Scan for the cell matching the given text and deliver its (X, Y) coordinate at center. 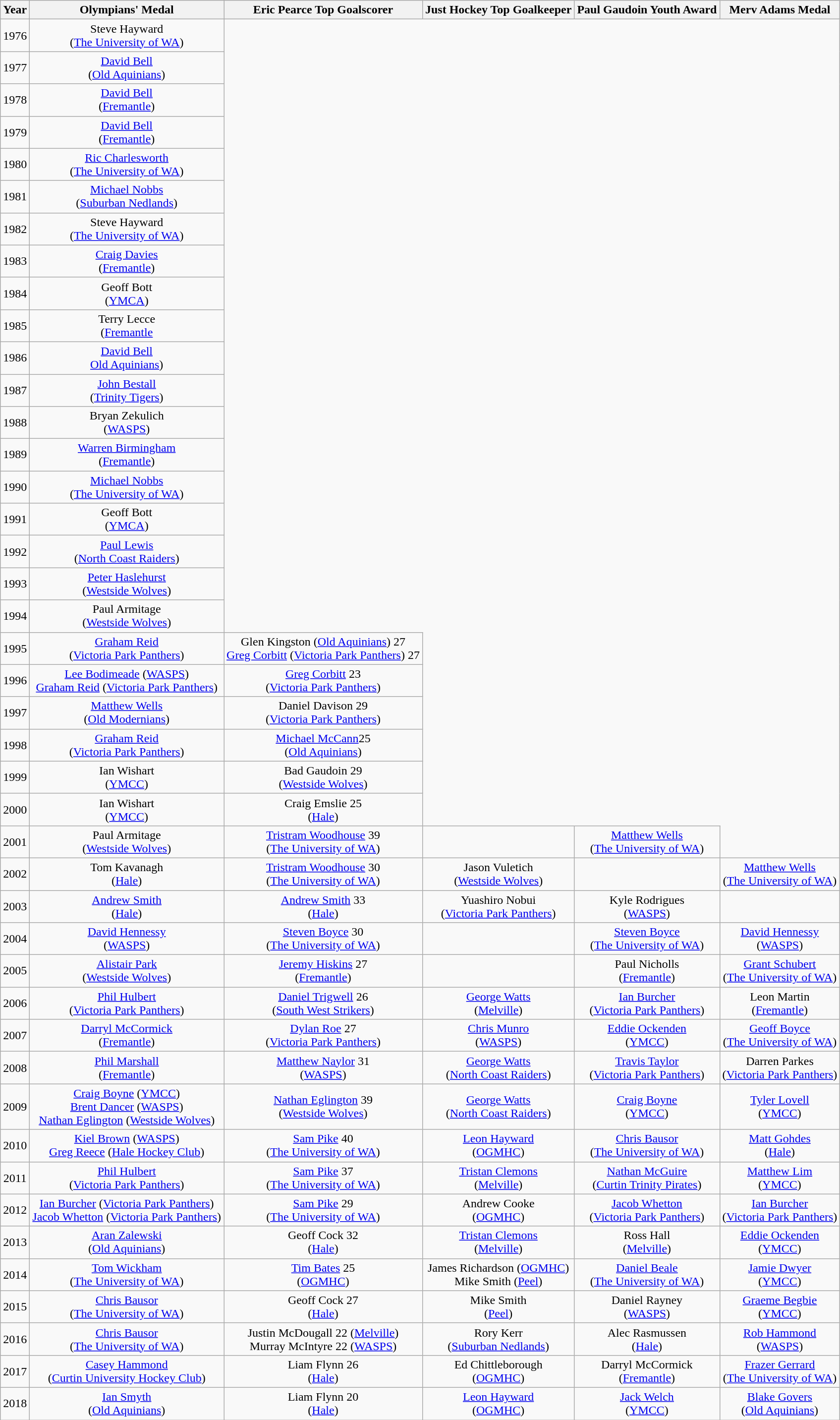
1986 (15, 358)
Tom Wickham(The University of WA) (127, 1274)
Michael Nobbs(The University of WA) (127, 487)
Greg Corbitt 23(Victoria Park Panthers) (323, 680)
2002 (15, 874)
Sam Pike 29(The University of WA) (323, 1210)
2015 (15, 1307)
Warren Birmingham(Fremantle) (127, 455)
Matthew Wells(Old Modernians) (127, 713)
Phil Marshall(Fremantle) (127, 1068)
1989 (15, 455)
Geoff Cock 32(Hale) (323, 1242)
Matthew Naylor 31(WASPS) (323, 1068)
Daniel Beale(The University of WA) (647, 1274)
Jacob Whetton(Victoria Park Panthers) (647, 1210)
Ian Burcher (Victoria Park Panthers)Jacob Whetton (Victoria Park Panthers) (127, 1210)
1984 (15, 294)
Sam Pike 37(The University of WA) (323, 1178)
Graeme Begbie(YMCC) (780, 1307)
David BellOld Aquinians) (127, 358)
Craig Boyne (YMCC)Brent Dancer (WASPS)Nathan Eglington (Westside Wolves) (127, 1107)
Daniel Rayney (WASPS) (647, 1307)
Geoff Cock 27(Hale) (323, 1307)
1983 (15, 261)
1991 (15, 520)
Jason Vuletich(Westside Wolves) (498, 874)
2005 (15, 971)
David Bell(Old Aquinians) (127, 67)
2008 (15, 1068)
Paul Nicholls (Fremantle) (647, 971)
Michael McCann25(Old Aquinians) (323, 745)
Tristram Woodhouse 39(The University of WA) (323, 842)
2013 (15, 1242)
Ian Smyth(Old Aquinians) (127, 1403)
Bryan Zekulich(WASPS) (127, 422)
Year (15, 10)
1996 (15, 680)
1995 (15, 649)
Rob Hammond(WASPS) (780, 1339)
2016 (15, 1339)
Craig Boyne(YMCC) (647, 1107)
Aran Zalewski(Old Aquinians) (127, 1242)
Bad Gaudoin 29 (Westside Wolves) (323, 777)
Tom Kavanagh(Hale) (127, 874)
Matt Gohdes(Hale) (780, 1145)
Jamie Dwyer(YMCC) (780, 1274)
1981 (15, 196)
Dylan Roe 27(Victoria Park Panthers) (323, 1035)
Paul Gaudoin Youth Award (647, 10)
Liam Flynn 26(Hale) (323, 1371)
1979 (15, 132)
Steven Boyce 30(The University of WA) (323, 939)
2017 (15, 1371)
Jeremy Hiskins 27(Fremantle) (323, 971)
Tyler Lovell(YMCC) (780, 1107)
Tristram Woodhouse 30(The University of WA) (323, 874)
Alistair Park(Westside Wolves) (127, 971)
Sam Pike 40(The University of WA) (323, 1145)
2014 (15, 1274)
Ric Charlesworth(The University of WA) (127, 165)
1982 (15, 229)
Blake Govers(Old Aquinians) (780, 1403)
John Bestall(Trinity Tigers) (127, 390)
1992 (15, 551)
Leon Martin(Fremantle) (780, 1004)
1985 (15, 325)
Ed Chittleborough(OGMHC) (498, 1371)
Ross Hall(Melville) (647, 1242)
Craig Emslie 25(Hale) (323, 809)
1998 (15, 745)
2011 (15, 1178)
Kyle Rodrigues (WASPS) (647, 906)
Justin McDougall 22 (Melville)Murray McIntyre 22 (WASPS) (323, 1339)
Tim Bates 25(OGMHC) (323, 1274)
2001 (15, 842)
Rory Kerr(Suburban Nedlands) (498, 1339)
James Richardson (OGMHC)Mike Smith (Peel) (498, 1274)
Steven Boyce(The University of WA) (647, 939)
Matthew Lim(YMCC) (780, 1178)
1988 (15, 422)
Darren Parkes(Victoria Park Panthers) (780, 1068)
Andrew Smith(Hale) (127, 906)
Daniel Trigwell 26(South West Strikers) (323, 1004)
2000 (15, 809)
Geoff Boyce(The University of WA) (780, 1035)
George Watts(Melville) (498, 1004)
Peter Haslehurst(Westside Wolves) (127, 584)
1999 (15, 777)
Daniel Davison 29(Victoria Park Panthers) (323, 713)
1993 (15, 584)
1980 (15, 165)
Paul Lewis(North Coast Raiders) (127, 551)
Grant Schubert(The University of WA) (780, 971)
Glen Kingston (Old Aquinians) 27 Greg Corbitt (Victoria Park Panthers) 27 (323, 649)
Eric Pearce Top Goalscorer (323, 10)
Olympians' Medal (127, 10)
Merv Adams Medal (780, 10)
Kiel Brown (WASPS)Greg Reece (Hale Hockey Club) (127, 1145)
Lee Bodimeade (WASPS)Graham Reid (Victoria Park Panthers) (127, 680)
1977 (15, 67)
Liam Flynn 20(Hale) (323, 1403)
Jack Welch(YMCC) (647, 1403)
1978 (15, 100)
Travis Taylor(Victoria Park Panthers) (647, 1068)
1987 (15, 390)
Craig Davies(Fremantle) (127, 261)
Terry Lecce(Fremantle (127, 325)
2003 (15, 906)
1976 (15, 36)
Yuashiro Nobui(Victoria Park Panthers) (498, 906)
Andrew Cooke(OGMHC) (498, 1210)
Mike Smith(Peel) (498, 1307)
Chris Munro(WASPS) (498, 1035)
Michael Nobbs(Suburban Nedlands) (127, 196)
2009 (15, 1107)
Andrew Smith 33(Hale) (323, 906)
1997 (15, 713)
Nathan McGuire(Curtin Trinity Pirates) (647, 1178)
2004 (15, 939)
Alec Rasmussen(Hale) (647, 1339)
2007 (15, 1035)
Just Hockey Top Goalkeeper (498, 10)
2018 (15, 1403)
Casey Hammond(Curtin University Hockey Club) (127, 1371)
1994 (15, 616)
2010 (15, 1145)
Nathan Eglington 39(Westside Wolves) (323, 1107)
Frazer Gerrard(The University of WA) (780, 1371)
2012 (15, 1210)
1990 (15, 487)
2006 (15, 1004)
